Return (X, Y) of the center of cell containing provided text 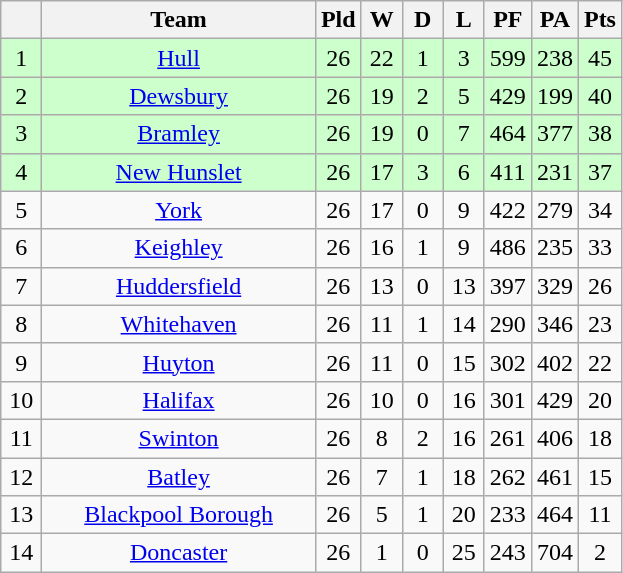
377 (554, 134)
233 (508, 515)
W (382, 20)
402 (554, 362)
486 (508, 248)
34 (600, 210)
Whitehaven (179, 324)
PF (508, 20)
38 (600, 134)
Batley (179, 477)
704 (554, 553)
599 (508, 58)
Halifax (179, 400)
Team (179, 20)
33 (600, 248)
238 (554, 58)
461 (554, 477)
Huddersfield (179, 286)
406 (554, 438)
243 (508, 553)
Blackpool Borough (179, 515)
Huyton (179, 362)
New Hunslet (179, 172)
Pts (600, 20)
37 (600, 172)
422 (508, 210)
397 (508, 286)
4 (22, 172)
L (464, 20)
Pld (338, 20)
411 (508, 172)
301 (508, 400)
329 (554, 286)
Swinton (179, 438)
York (179, 210)
279 (554, 210)
302 (508, 362)
45 (600, 58)
40 (600, 96)
346 (554, 324)
PA (554, 20)
12 (22, 477)
199 (554, 96)
290 (508, 324)
Doncaster (179, 553)
Hull (179, 58)
Dewsbury (179, 96)
23 (600, 324)
235 (554, 248)
231 (554, 172)
D (422, 20)
261 (508, 438)
Keighley (179, 248)
Bramley (179, 134)
262 (508, 477)
25 (464, 553)
